Output the (x, y) coordinate of the center of the cell containing the given text.  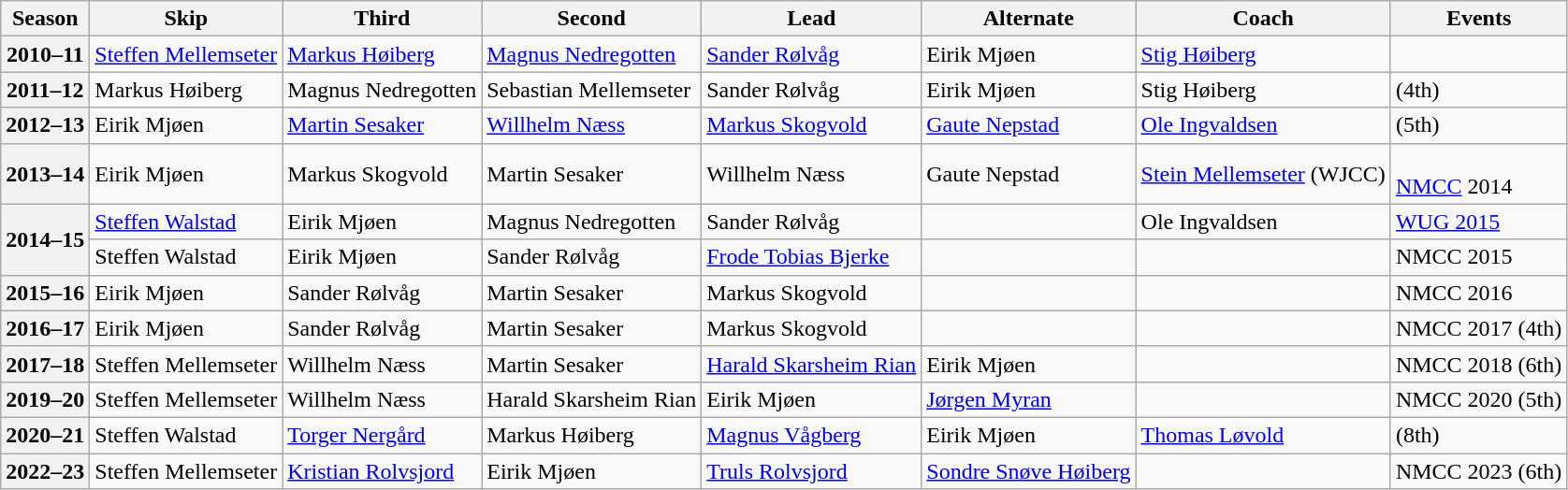
2016–17 (45, 328)
2015–16 (45, 293)
Frode Tobias Bjerke (812, 257)
Third (382, 19)
2019–20 (45, 399)
NMCC 2016 (1478, 293)
Lead (812, 19)
2013–14 (45, 174)
2022–23 (45, 470)
Coach (1263, 19)
Kristian Rolvsjord (382, 470)
(8th) (1478, 435)
Season (45, 19)
Skip (186, 19)
Events (1478, 19)
Torger Nergård (382, 435)
Stein Mellemseter (WJCC) (1263, 174)
(4th) (1478, 90)
NMCC 2020 (5th) (1478, 399)
(5th) (1478, 125)
2020–21 (45, 435)
Magnus Vågberg (812, 435)
WUG 2015 (1478, 222)
Sebastian Mellemseter (591, 90)
Alternate (1029, 19)
2012–13 (45, 125)
2011–12 (45, 90)
NMCC 2015 (1478, 257)
Jørgen Myran (1029, 399)
Second (591, 19)
Truls Rolvsjord (812, 470)
2017–18 (45, 364)
NMCC 2017 (4th) (1478, 328)
NMCC 2014 (1478, 174)
Sondre Snøve Høiberg (1029, 470)
NMCC 2023 (6th) (1478, 470)
NMCC 2018 (6th) (1478, 364)
2014–15 (45, 239)
Thomas Løvold (1263, 435)
2010–11 (45, 54)
